From the cell containing the given text, extract its center point as [x, y] coordinate. 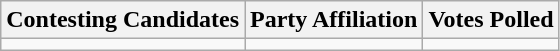
Party Affiliation [334, 20]
Contesting Candidates [123, 20]
Votes Polled [491, 20]
